Identify which cell holds the provided text, then report its (x, y) central coordinate. 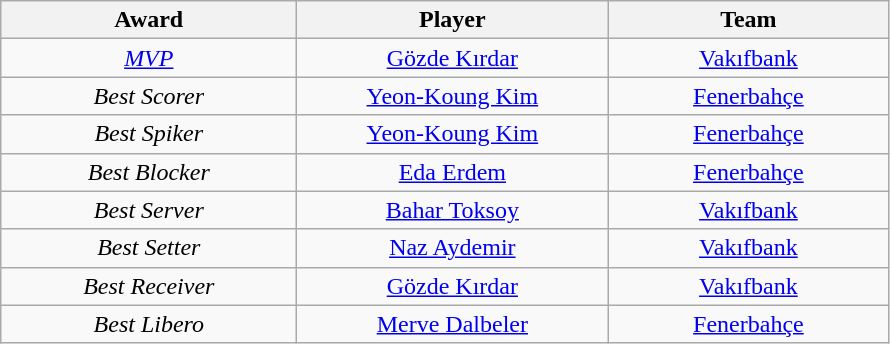
Best Blocker (149, 172)
Award (149, 20)
Best Server (149, 210)
MVP (149, 58)
Best Spiker (149, 134)
Merve Dalbeler (452, 324)
Best Scorer (149, 96)
Bahar Toksoy (452, 210)
Team (748, 20)
Eda Erdem (452, 172)
Best Setter (149, 248)
Naz Aydemir (452, 248)
Best Receiver (149, 286)
Best Libero (149, 324)
Player (452, 20)
